Capture the cell that displays the provided text and extract its [X, Y] central coordinate. 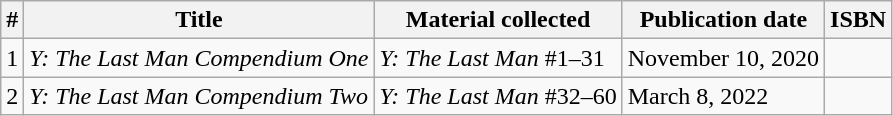
March 8, 2022 [723, 96]
November 10, 2020 [723, 58]
Material collected [498, 20]
Y: The Last Man #1–31 [498, 58]
# [12, 20]
2 [12, 96]
Y: The Last Man Compendium Two [199, 96]
ISBN [858, 20]
Publication date [723, 20]
1 [12, 58]
Title [199, 20]
Y: The Last Man Compendium One [199, 58]
Y: The Last Man #32–60 [498, 96]
